Output the (x, y) coordinate of the center of the cell containing the given text.  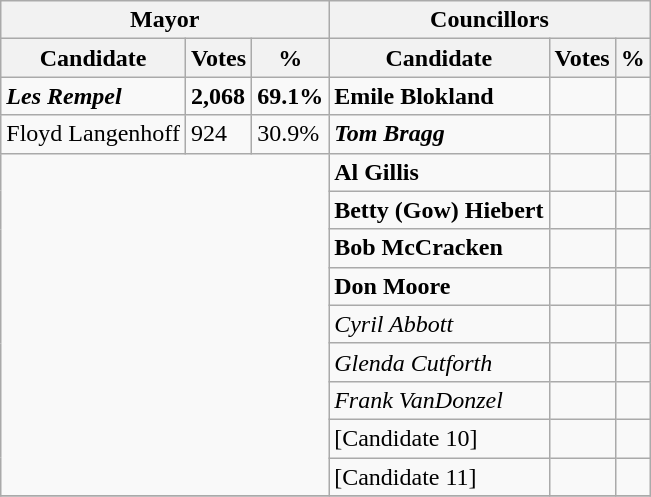
30.9% (290, 134)
Les Rempel (94, 96)
Mayor (165, 20)
Floyd Langenhoff (94, 134)
Betty (Gow) Hiebert (439, 210)
Bob McCracken (439, 248)
924 (218, 134)
2,068 (218, 96)
[Candidate 10] (439, 438)
Councillors (490, 20)
Emile Blokland (439, 96)
Al Gillis (439, 172)
[Candidate 11] (439, 477)
Tom Bragg (439, 134)
Frank VanDonzel (439, 400)
Don Moore (439, 286)
Glenda Cutforth (439, 362)
Cyril Abbott (439, 324)
69.1% (290, 96)
